Return (x, y) of the center of cell containing provided text 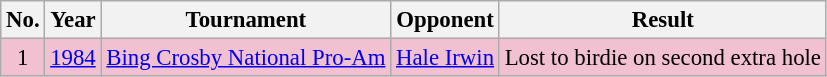
1 (23, 58)
Lost to birdie on second extra hole (662, 58)
Hale Irwin (446, 58)
1984 (73, 58)
Year (73, 20)
Result (662, 20)
No. (23, 20)
Tournament (246, 20)
Opponent (446, 20)
Bing Crosby National Pro-Am (246, 58)
